Return the (x, y) coordinate for the center point of the cell that contains the specified text.  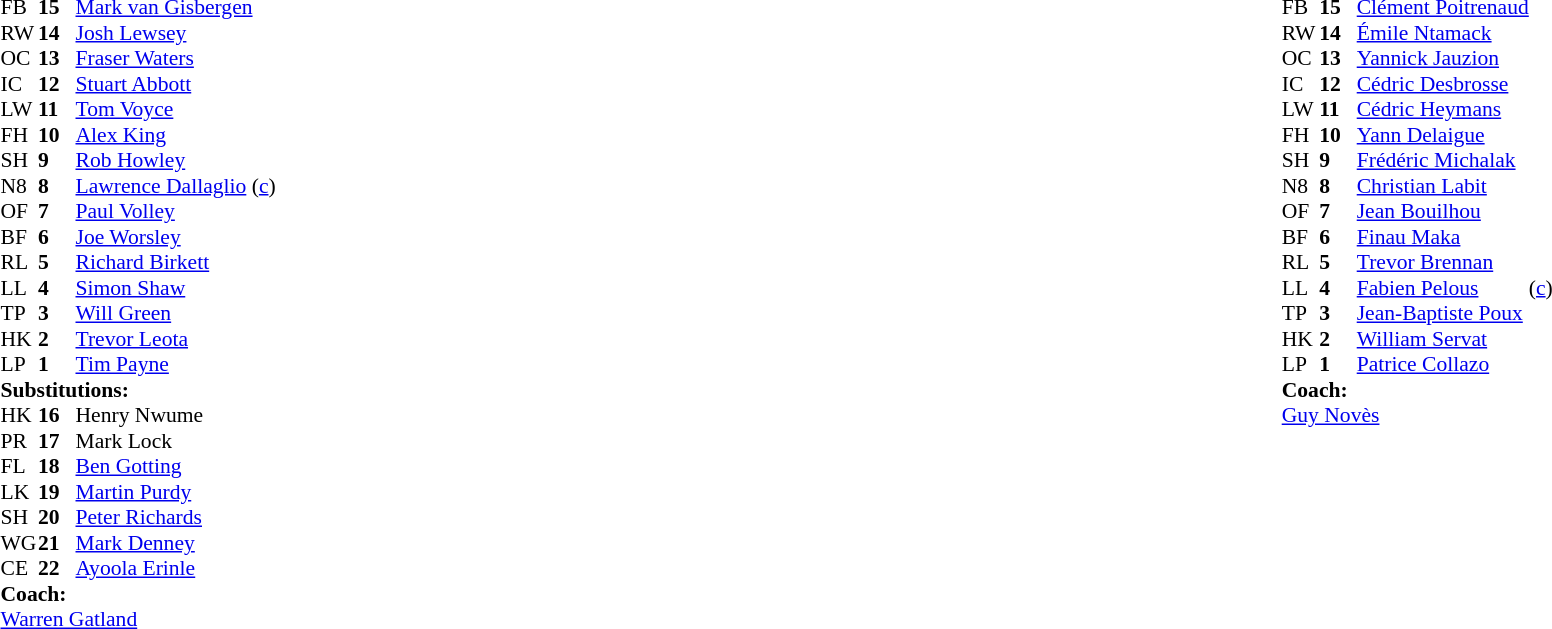
Rob Howley (176, 161)
Substitutions: (138, 390)
Mark Lock (176, 441)
Tom Voyce (176, 109)
Mark Denney (176, 543)
Trevor Brennan (1443, 263)
FL (19, 467)
Ben Gotting (176, 467)
Josh Lewsey (176, 33)
Simon Shaw (176, 288)
Will Green (176, 313)
Lawrence Dallaglio (c) (176, 186)
Yann Delaigue (1443, 135)
21 (57, 543)
Cédric Desbrosse (1443, 84)
Richard Birkett (176, 263)
Peter Richards (176, 517)
Jean-Baptiste Poux (1443, 313)
LK (19, 492)
19 (57, 492)
Tim Payne (176, 365)
20 (57, 517)
Henry Nwume (176, 415)
Paul Volley (176, 211)
William Servat (1443, 339)
PR (19, 441)
22 (57, 569)
Joe Worsley (176, 237)
16 (57, 415)
WG (19, 543)
Stuart Abbott (176, 84)
Cédric Heymans (1443, 109)
Trevor Leota (176, 339)
Christian Labit (1443, 186)
Fraser Waters (176, 59)
Jean Bouilhou (1443, 211)
Ayoola Erinle (176, 569)
CE (19, 569)
Frédéric Michalak (1443, 161)
Alex King (176, 135)
Fabien Pelous (1443, 288)
Yannick Jauzion (1443, 59)
18 (57, 467)
Patrice Collazo (1443, 365)
Martin Purdy (176, 492)
Émile Ntamack (1443, 33)
17 (57, 441)
Finau Maka (1443, 237)
